Provide the [x, y] coordinate of the cell's center where the given text is located.  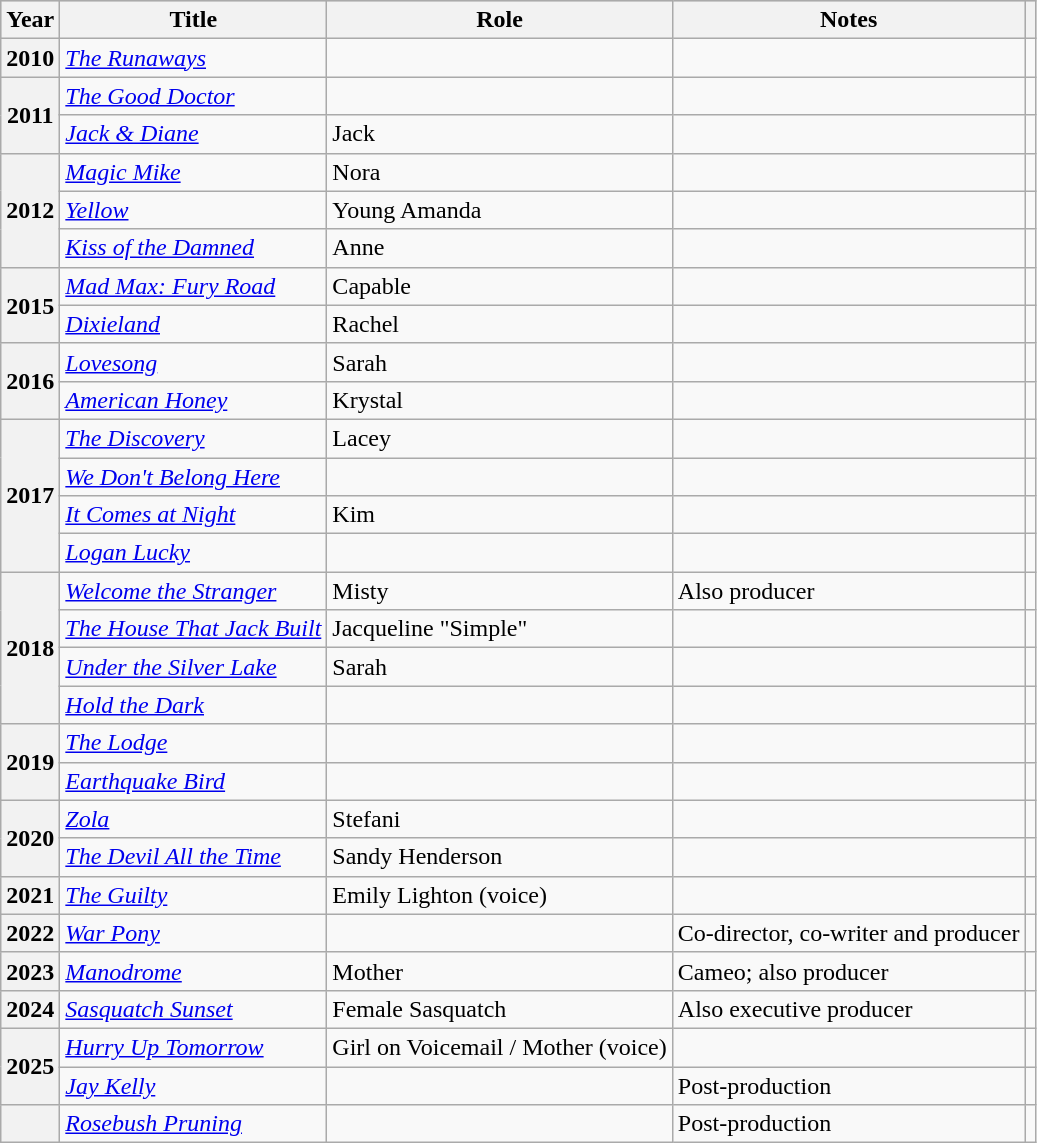
The House That Jack Built [194, 629]
Anne [500, 248]
Also producer [848, 591]
2017 [30, 495]
Zola [194, 819]
2022 [30, 933]
2020 [30, 838]
Sasquatch Sunset [194, 1009]
Under the Silver Lake [194, 667]
Role [500, 20]
Girl on Voicemail / Mother (voice) [500, 1047]
2019 [30, 762]
Rosebush Pruning [194, 1124]
Jay Kelly [194, 1085]
Co-director, co-writer and producer [848, 933]
Title [194, 20]
Also executive producer [848, 1009]
Krystal [500, 400]
The Guilty [194, 895]
We Don't Belong Here [194, 477]
Jack & Diane [194, 134]
Stefani [500, 819]
The Lodge [194, 743]
Lovesong [194, 362]
2018 [30, 648]
2012 [30, 210]
The Discovery [194, 438]
2016 [30, 381]
Year [30, 20]
2024 [30, 1009]
Lacey [500, 438]
Hold the Dark [194, 705]
Hurry Up Tomorrow [194, 1047]
Jacqueline "Simple" [500, 629]
Nora [500, 172]
It Comes at Night [194, 515]
Mad Max: Fury Road [194, 286]
Earthquake Bird [194, 781]
Kim [500, 515]
The Runaways [194, 58]
Notes [848, 20]
2010 [30, 58]
Manodrome [194, 971]
Misty [500, 591]
Dixieland [194, 324]
2023 [30, 971]
2015 [30, 305]
Yellow [194, 210]
Cameo; also producer [848, 971]
2011 [30, 115]
The Devil All the Time [194, 857]
Young Amanda [500, 210]
The Good Doctor [194, 96]
Welcome the Stranger [194, 591]
Female Sasquatch [500, 1009]
Kiss of the Damned [194, 248]
Magic Mike [194, 172]
Mother [500, 971]
Emily Lighton (voice) [500, 895]
2025 [30, 1066]
2021 [30, 895]
Capable [500, 286]
Sandy Henderson [500, 857]
Logan Lucky [194, 553]
War Pony [194, 933]
American Honey [194, 400]
Jack [500, 134]
Rachel [500, 324]
